Find where the given text appears and provide that cell's center as [x, y] coordinate. 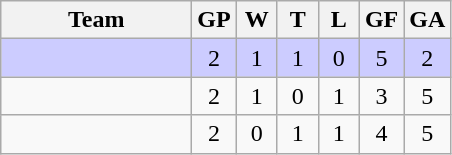
T [298, 20]
W [256, 20]
3 [381, 96]
L [338, 20]
GF [381, 20]
4 [381, 134]
GA [428, 20]
Team [96, 20]
GP [214, 20]
